Find where the given text appears and provide that cell's center as [x, y] coordinate. 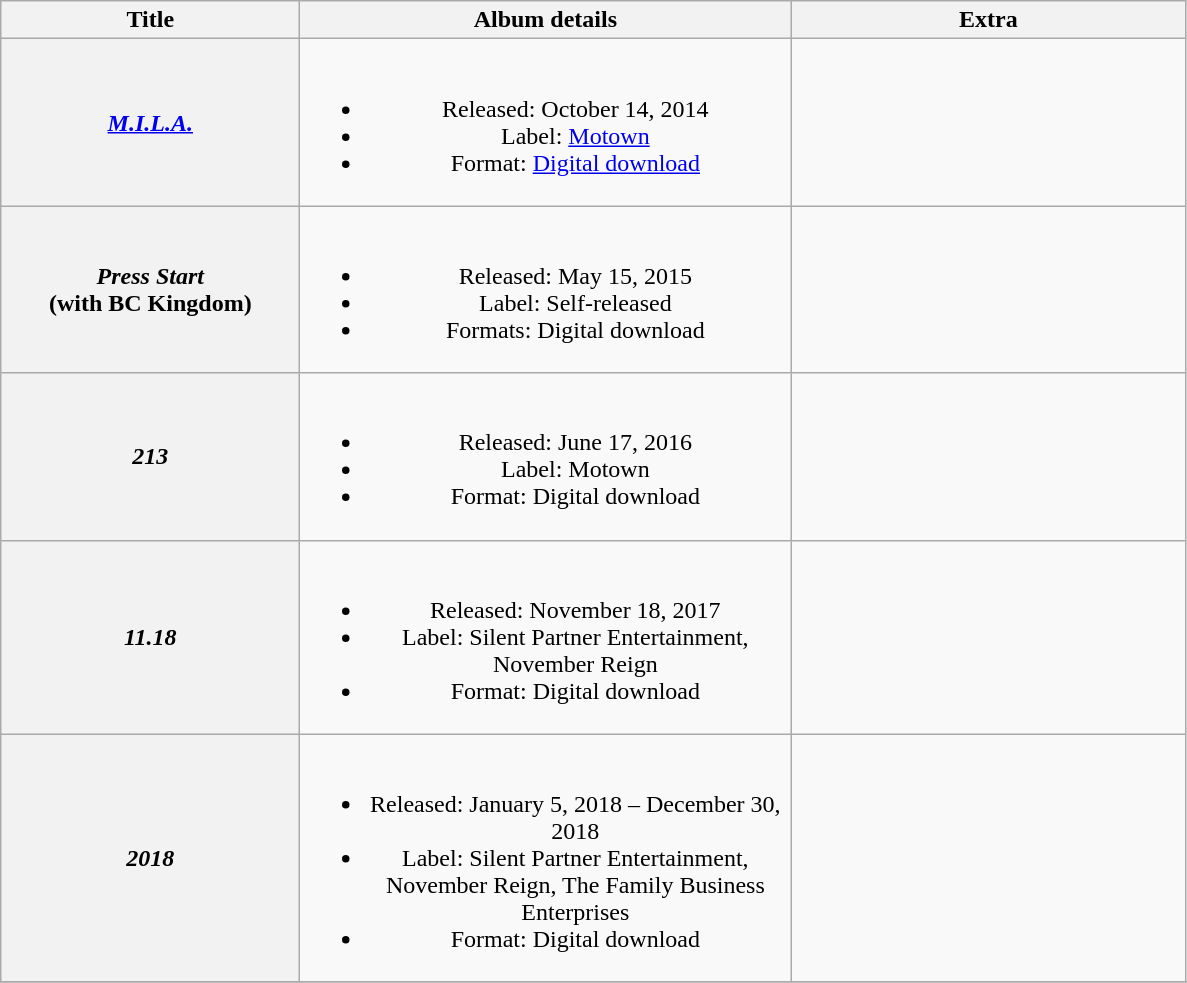
11.18 [150, 637]
Released: June 17, 2016Label: MotownFormat: Digital download [546, 456]
M.I.L.A. [150, 122]
Released: May 15, 2015Label: Self-releasedFormats: Digital download [546, 290]
Title [150, 20]
Released: October 14, 2014Label: MotownFormat: Digital download [546, 122]
Extra [988, 20]
Press Start(with BC Kingdom) [150, 290]
Album details [546, 20]
213 [150, 456]
2018 [150, 858]
Released: November 18, 2017Label: Silent Partner Entertainment, November ReignFormat: Digital download [546, 637]
